Locate the cell with the specified text and output its (X, Y) center coordinate. 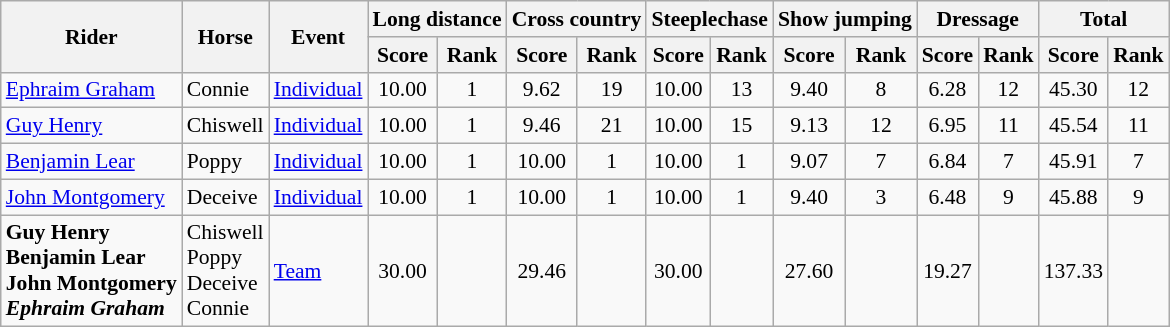
Guy Henry (92, 126)
Rider (92, 36)
Dressage (978, 19)
45.54 (1074, 126)
9.07 (809, 162)
Poppy (226, 162)
3 (881, 197)
29.46 (542, 271)
8 (881, 90)
Chiswell (226, 126)
Benjamin Lear (92, 162)
Long distance (438, 19)
Deceive (226, 197)
John Montgomery (92, 197)
27.60 (809, 271)
9.62 (542, 90)
Show jumping (845, 19)
6.84 (948, 162)
45.88 (1074, 197)
9.46 (542, 126)
Steeplechase (709, 19)
Ephraim Graham (92, 90)
13 (742, 90)
6.48 (948, 197)
Chiswell Poppy Deceive Connie (226, 271)
137.33 (1074, 271)
Event (318, 36)
Total (1104, 19)
Guy Henry Benjamin Lear John Montgomery Ephraim Graham (92, 271)
19.27 (948, 271)
9.13 (809, 126)
6.95 (948, 126)
Horse (226, 36)
45.30 (1074, 90)
Cross country (577, 19)
15 (742, 126)
45.91 (1074, 162)
Team (318, 271)
6.28 (948, 90)
19 (612, 90)
Connie (226, 90)
21 (612, 126)
